Detect which cell encompasses the target text, then output its (X, Y) center coordinate. 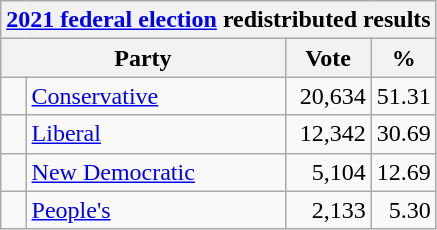
Liberal (156, 134)
5,104 (328, 172)
5.30 (404, 210)
20,634 (328, 96)
30.69 (404, 134)
New Democratic (156, 172)
People's (156, 210)
2021 federal election redistributed results (218, 20)
Conservative (156, 96)
% (404, 58)
12.69 (404, 172)
Vote (328, 58)
Party (143, 58)
2,133 (328, 210)
51.31 (404, 96)
12,342 (328, 134)
